Return [x, y] of the center of cell containing provided text 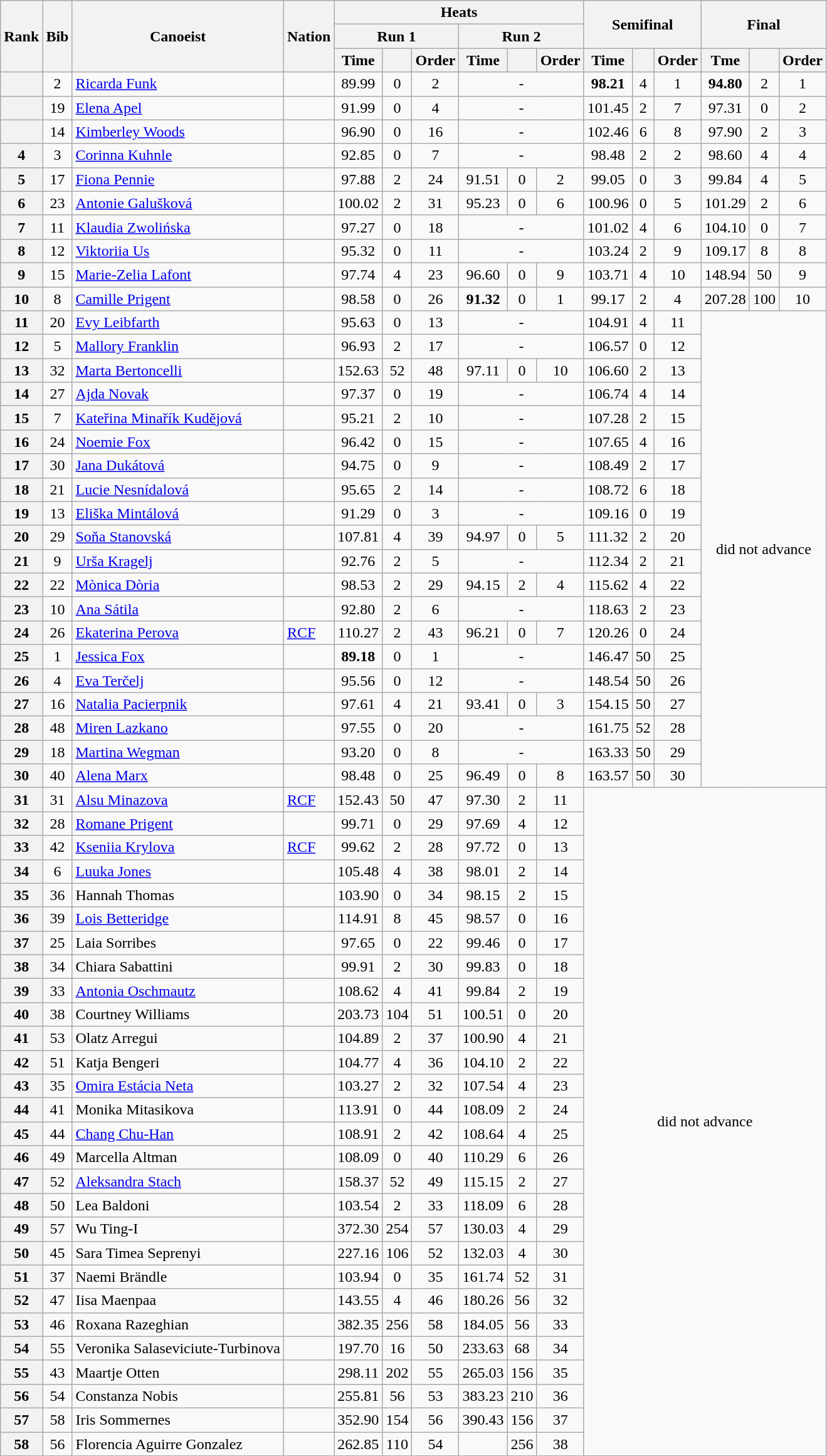
Evy Leibfarth [178, 323]
Antonie Galušková [178, 203]
100.02 [359, 203]
94.75 [359, 466]
115.62 [608, 585]
95.63 [359, 323]
180.26 [483, 1301]
99.83 [483, 966]
163.57 [608, 776]
Aleksandra Stach [178, 1181]
109.16 [608, 513]
390.43 [483, 1420]
265.03 [483, 1372]
112.34 [608, 561]
89.99 [359, 84]
Sara Timea Seprenyi [178, 1253]
Ana Sátila [178, 609]
Bib [58, 36]
97.37 [359, 394]
Marie-Zelia Lafont [178, 275]
Alsu Minazova [178, 800]
Florencia Aguirre Gonzalez [178, 1443]
Jessica Fox [178, 656]
Elena Apel [178, 108]
163.33 [608, 752]
103.24 [608, 251]
94.15 [483, 585]
94.97 [483, 537]
Courtney Williams [178, 1014]
97.74 [359, 275]
89.18 [359, 656]
Luuka Jones [178, 871]
352.90 [359, 1420]
99.05 [608, 179]
99.17 [608, 299]
99.71 [359, 824]
101.02 [608, 227]
98.60 [725, 155]
107.28 [608, 418]
Lois Betteridge [178, 919]
115.15 [483, 1181]
254 [398, 1229]
103.71 [608, 275]
Tme [725, 60]
110.27 [359, 632]
Nation [308, 36]
99.46 [483, 943]
Canoeist [178, 36]
100 [764, 299]
Urša Kragelj [178, 561]
Eva Terčelj [178, 680]
143.55 [359, 1301]
104.91 [608, 323]
Maartje Otten [178, 1372]
103.90 [359, 895]
Roxana Razeghian [178, 1324]
101.29 [725, 203]
Marcella Altman [178, 1158]
118.63 [608, 609]
146.47 [608, 656]
Eliška Mintálová [178, 513]
98.01 [483, 871]
372.30 [359, 1229]
Olatz Arregui [178, 1038]
120.26 [608, 632]
Constanza Nobis [178, 1396]
108.64 [483, 1134]
Final [764, 24]
158.37 [359, 1181]
Heats [459, 13]
154.15 [608, 704]
184.05 [483, 1324]
97.90 [725, 132]
Katja Bengeri [178, 1062]
108.49 [608, 466]
161.75 [608, 728]
99.91 [359, 966]
108.72 [608, 490]
Romane Prigent [178, 824]
100.51 [483, 1014]
97.31 [725, 108]
Mallory Franklin [178, 347]
97.72 [483, 847]
Run 2 [522, 36]
Fiona Pennie [178, 179]
103.27 [359, 1086]
104 [398, 1014]
100.96 [608, 203]
101.45 [608, 108]
104.77 [359, 1062]
102.46 [608, 132]
98.53 [359, 585]
Veronika Salaseviciute-Turbinova [178, 1348]
Hannah Thomas [178, 895]
118.09 [483, 1205]
Natalia Pacierpnik [178, 704]
96.21 [483, 632]
Kimberley Woods [178, 132]
107.54 [483, 1086]
Lea Baldoni [178, 1205]
109.17 [725, 251]
97.65 [359, 943]
Chang Chu-Han [178, 1134]
105.48 [359, 871]
98.58 [359, 299]
Antonia Oschmautz [178, 990]
97.11 [483, 370]
96.60 [483, 275]
197.70 [359, 1348]
91.29 [359, 513]
93.41 [483, 704]
Run 1 [396, 36]
Klaudia Zwolińska [178, 227]
97.69 [483, 824]
106 [398, 1253]
96.93 [359, 347]
148.94 [725, 275]
104.89 [359, 1038]
110 [398, 1443]
97.61 [359, 704]
91.32 [483, 299]
Miren Lazkano [178, 728]
95.56 [359, 680]
Omira Estácia Neta [178, 1086]
298.11 [359, 1372]
Ricarda Funk [178, 84]
Jana Dukátová [178, 466]
Soňa Stanovská [178, 537]
103.94 [359, 1277]
108.91 [359, 1134]
96.49 [483, 776]
Wu Ting-I [178, 1229]
382.35 [359, 1324]
Rank [21, 36]
130.03 [483, 1229]
95.65 [359, 490]
106.57 [608, 347]
Ajda Novak [178, 394]
152.43 [359, 800]
114.91 [359, 919]
Chiara Sabattini [178, 966]
107.65 [608, 442]
148.54 [608, 680]
202 [398, 1372]
95.32 [359, 251]
132.03 [483, 1253]
92.85 [359, 155]
97.55 [359, 728]
103.54 [359, 1205]
207.28 [725, 299]
Camille Prigent [178, 299]
Viktoriia Us [178, 251]
Iris Sommernes [178, 1420]
97.27 [359, 227]
94.80 [725, 84]
98.57 [483, 919]
97.30 [483, 800]
106.60 [608, 370]
110.29 [483, 1158]
Laia Sorribes [178, 943]
Marta Bertoncelli [178, 370]
210 [522, 1396]
Lucie Nesnídalová [178, 490]
93.20 [359, 752]
113.91 [359, 1110]
152.63 [359, 370]
Naemi Brändle [178, 1277]
96.90 [359, 132]
Mònica Dòria [178, 585]
92.80 [359, 609]
68 [522, 1348]
Alena Marx [178, 776]
98.15 [483, 895]
Martina Wegman [178, 752]
383.23 [483, 1396]
Semifinal [642, 24]
92.76 [359, 561]
Corinna Kuhnle [178, 155]
Ekaterina Perova [178, 632]
Kseniia Krylova [178, 847]
Monika Mitasikova [178, 1110]
161.74 [483, 1277]
Noemie Fox [178, 442]
106.74 [608, 394]
95.23 [483, 203]
108.62 [359, 990]
95.21 [359, 418]
233.63 [483, 1348]
100.90 [483, 1038]
255.81 [359, 1396]
Kateřina Minařík Kudějová [178, 418]
91.51 [483, 179]
203.73 [359, 1014]
96.42 [359, 442]
111.32 [608, 537]
262.85 [359, 1443]
99.62 [359, 847]
98.21 [608, 84]
91.99 [359, 108]
227.16 [359, 1253]
107.81 [359, 537]
97.88 [359, 179]
154 [398, 1420]
Iisa Maenpaa [178, 1301]
